Determine the [X, Y] coordinate at the center of the cell enclosing the given text.  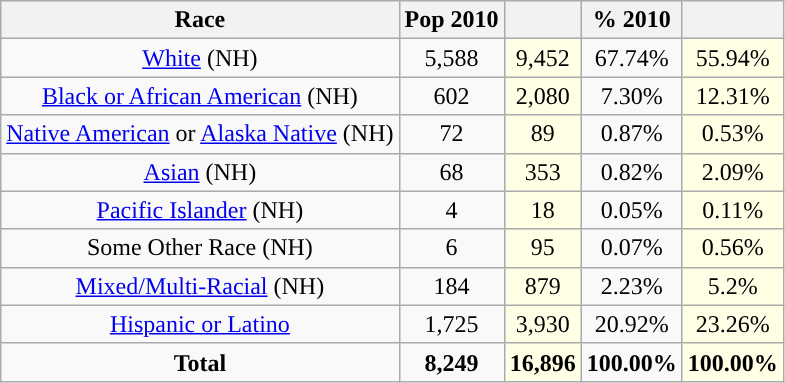
5.2% [732, 286]
95 [542, 248]
72 [452, 134]
0.11% [732, 210]
1,725 [452, 324]
67.74% [632, 58]
879 [542, 286]
Native American or Alaska Native (NH) [200, 134]
23.26% [732, 324]
353 [542, 172]
9,452 [542, 58]
12.31% [732, 96]
Hispanic or Latino [200, 324]
Some Other Race (NH) [200, 248]
0.05% [632, 210]
Pacific Islander (NH) [200, 210]
2.23% [632, 286]
Asian (NH) [200, 172]
16,896 [542, 362]
18 [542, 210]
602 [452, 96]
0.56% [732, 248]
Pop 2010 [452, 20]
5,588 [452, 58]
7.30% [632, 96]
Black or African American (NH) [200, 96]
White (NH) [200, 58]
% 2010 [632, 20]
0.82% [632, 172]
68 [452, 172]
0.53% [732, 134]
Race [200, 20]
6 [452, 248]
89 [542, 134]
0.87% [632, 134]
55.94% [732, 58]
20.92% [632, 324]
184 [452, 286]
2.09% [732, 172]
8,249 [452, 362]
2,080 [542, 96]
Mixed/Multi-Racial (NH) [200, 286]
3,930 [542, 324]
0.07% [632, 248]
Total [200, 362]
4 [452, 210]
